Search for the cell housing the specified text and yield its (X, Y) center coordinate. 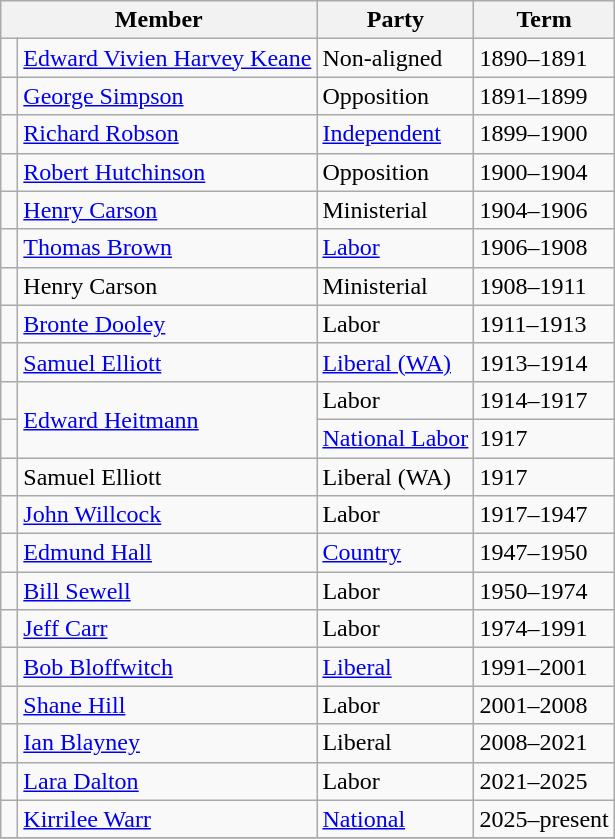
2021–2025 (544, 781)
Edward Heitmann (168, 419)
2025–present (544, 819)
2008–2021 (544, 743)
Member (159, 20)
Bronte Dooley (168, 324)
John Willcock (168, 515)
2001–2008 (544, 705)
1947–1950 (544, 553)
Jeff Carr (168, 629)
Ian Blayney (168, 743)
Independent (396, 134)
Robert Hutchinson (168, 172)
1904–1906 (544, 210)
1991–2001 (544, 667)
Edmund Hall (168, 553)
George Simpson (168, 96)
Thomas Brown (168, 248)
1917–1947 (544, 515)
Shane Hill (168, 705)
Kirrilee Warr (168, 819)
National Labor (396, 438)
Richard Robson (168, 134)
Party (396, 20)
1950–1974 (544, 591)
Non-aligned (396, 58)
National (396, 819)
Bill Sewell (168, 591)
1906–1908 (544, 248)
1890–1891 (544, 58)
1911–1913 (544, 324)
1891–1899 (544, 96)
Term (544, 20)
Edward Vivien Harvey Keane (168, 58)
1908–1911 (544, 286)
1914–1917 (544, 400)
Lara Dalton (168, 781)
1900–1904 (544, 172)
Country (396, 553)
1899–1900 (544, 134)
1913–1914 (544, 362)
1974–1991 (544, 629)
Bob Bloffwitch (168, 667)
